Pinpoint the cell where the given text exists, returning its [X, Y] midpoint coordinate. 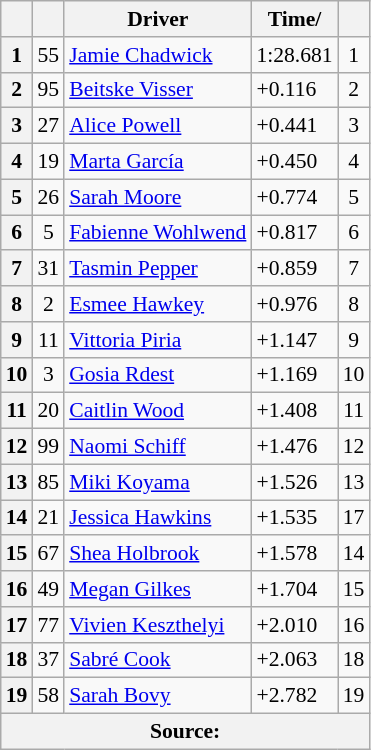
Jessica Hawkins [158, 518]
Tasmin Pepper [158, 269]
Vittoria Piria [158, 340]
+0.976 [294, 304]
+1.147 [294, 340]
Sarah Moore [158, 197]
Naomi Schiff [158, 447]
1:28.681 [294, 55]
31 [48, 269]
+0.450 [294, 162]
+0.817 [294, 233]
+1.476 [294, 447]
Esmee Hawkey [158, 304]
Fabienne Wohlwend [158, 233]
+0.774 [294, 197]
Caitlin Wood [158, 411]
99 [48, 447]
+2.010 [294, 625]
85 [48, 482]
+1.526 [294, 482]
+2.782 [294, 696]
Driver [158, 19]
+1.704 [294, 589]
Vivien Keszthelyi [158, 625]
+0.116 [294, 90]
+0.441 [294, 126]
Jamie Chadwick [158, 55]
Marta García [158, 162]
27 [48, 126]
Beitske Visser [158, 90]
+1.169 [294, 375]
21 [48, 518]
Miki Koyama [158, 482]
20 [48, 411]
+1.535 [294, 518]
+2.063 [294, 660]
58 [48, 696]
55 [48, 55]
+1.408 [294, 411]
Sabré Cook [158, 660]
Source: [186, 732]
Time/ [294, 19]
26 [48, 197]
67 [48, 554]
95 [48, 90]
+1.578 [294, 554]
Alice Powell [158, 126]
Sarah Bovy [158, 696]
+0.859 [294, 269]
37 [48, 660]
Shea Holbrook [158, 554]
49 [48, 589]
Megan Gilkes [158, 589]
Gosia Rdest [158, 375]
77 [48, 625]
